Output the [x, y] coordinate of the center of the cell containing the given text.  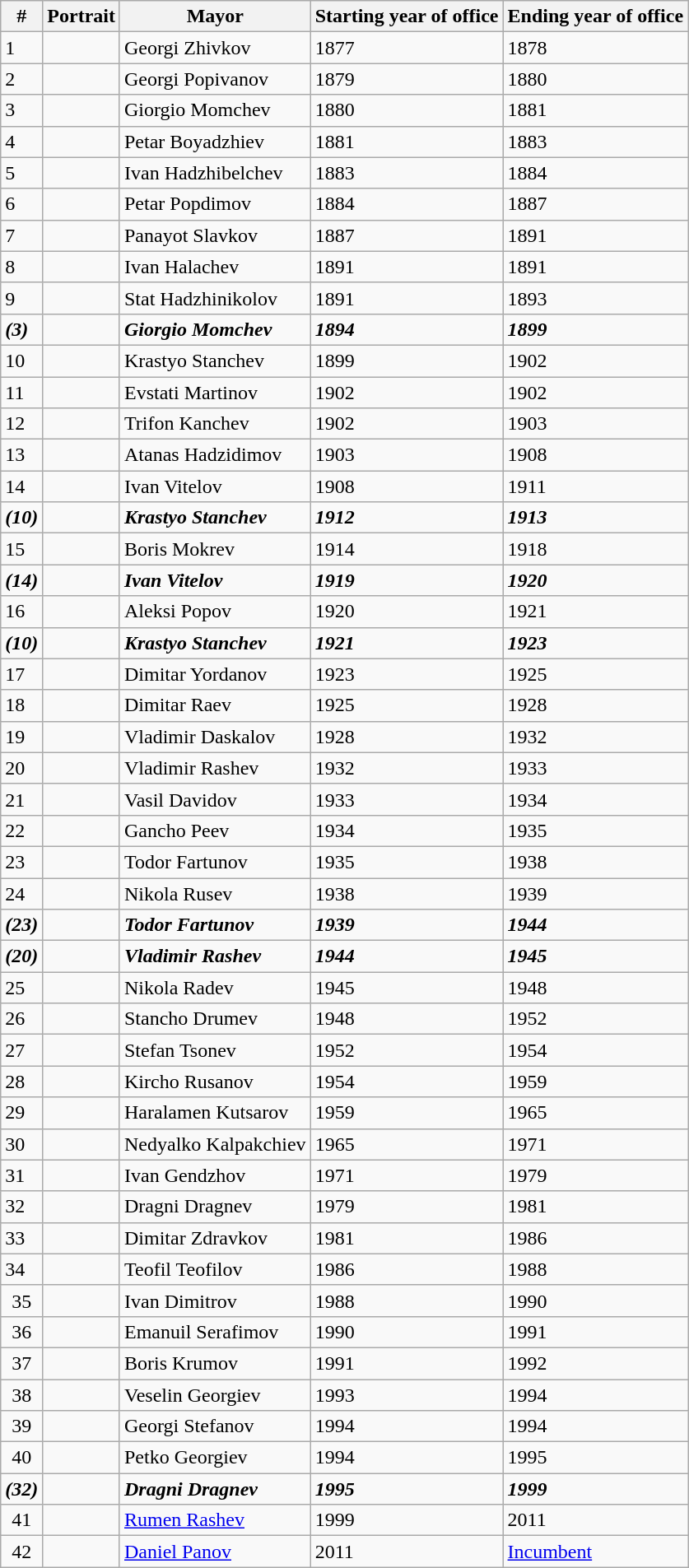
Ending year of office [596, 16]
Vasil Davidov [215, 799]
Daniel Panov [215, 1552]
Boris Mokrev [215, 549]
2 [21, 79]
36 [21, 1332]
14 [21, 486]
33 [21, 1238]
1912 [407, 518]
Starting year of office [407, 16]
1914 [407, 549]
Mayor [215, 16]
(14) [21, 580]
32 [21, 1207]
24 [21, 893]
Petar Boyadzhiev [215, 142]
23 [21, 862]
29 [21, 1113]
Incumbent [596, 1552]
1918 [596, 549]
Georgi Zhivkov [215, 48]
34 [21, 1269]
Ivan Gendzhov [215, 1175]
20 [21, 768]
37 [21, 1363]
Stefan Tsonev [215, 1050]
19 [21, 737]
Haralamen Kutsarov [215, 1113]
(3) [21, 329]
22 [21, 831]
1893 [596, 298]
41 [21, 1520]
Petar Popdimov [215, 204]
Stancho Drumev [215, 1019]
31 [21, 1175]
7 [21, 235]
Portrait [81, 16]
Trifon Kanchev [215, 424]
1913 [596, 518]
Georgi Popivanov [215, 79]
(32) [21, 1489]
39 [21, 1426]
Ivan Dimitrov [215, 1300]
Veselin Georgiev [215, 1395]
25 [21, 988]
1 [21, 48]
9 [21, 298]
Ivan Hadzhibelchev [215, 173]
Nikola Radev [215, 988]
3 [21, 110]
Evstati Martinov [215, 393]
6 [21, 204]
1911 [596, 486]
Atanas Hadzidimov [215, 455]
Panayot Slavkov [215, 235]
42 [21, 1552]
5 [21, 173]
1878 [596, 48]
35 [21, 1300]
Petko Georgiev [215, 1458]
(23) [21, 925]
Vladimir Daskalov [215, 737]
1894 [407, 329]
Nedyalko Kalpakchiev [215, 1144]
Dimitar Raev [215, 705]
27 [21, 1050]
Teofil Teofilov [215, 1269]
17 [21, 674]
Nikola Rusev [215, 893]
40 [21, 1458]
Boris Krumov [215, 1363]
11 [21, 393]
# [21, 16]
1992 [596, 1363]
Gancho Peev [215, 831]
Stat Hadzhinikolov [215, 298]
30 [21, 1144]
26 [21, 1019]
Rumen Rashev [215, 1520]
Kircho Rusanov [215, 1082]
10 [21, 361]
(20) [21, 956]
Georgi Stefanov [215, 1426]
21 [21, 799]
Dimitar Yordanov [215, 674]
1993 [407, 1395]
16 [21, 612]
18 [21, 705]
15 [21, 549]
Dimitar Zdravkov [215, 1238]
4 [21, 142]
1879 [407, 79]
12 [21, 424]
Ivan Halachev [215, 267]
38 [21, 1395]
13 [21, 455]
8 [21, 267]
28 [21, 1082]
1919 [407, 580]
Emanuil Serafimov [215, 1332]
1877 [407, 48]
Aleksi Popov [215, 612]
